Determine the (x, y) coordinate at the center of the cell enclosing the given text.  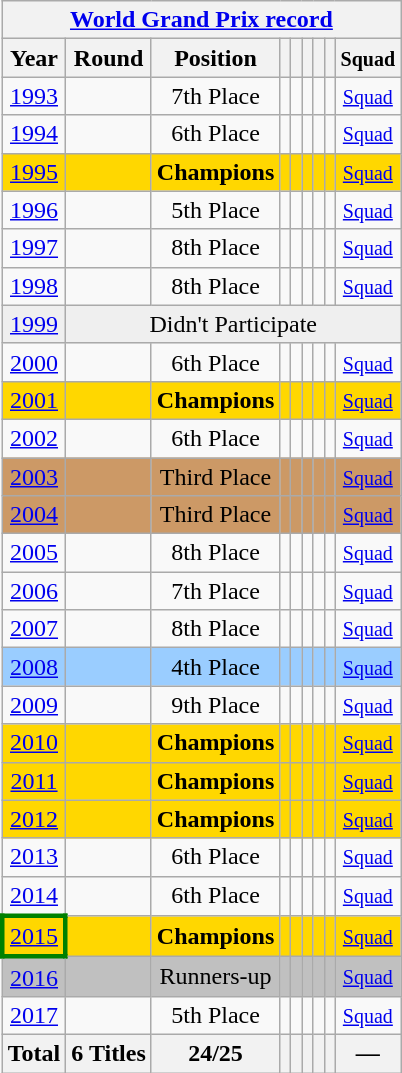
2000 (34, 362)
— (368, 1053)
2009 (34, 705)
1995 (34, 172)
24/25 (215, 1053)
2001 (34, 400)
2007 (34, 629)
2003 (34, 477)
Year (34, 58)
6 Titles (109, 1053)
2011 (34, 781)
9th Place (215, 705)
2010 (34, 743)
2005 (34, 553)
2008 (34, 667)
Total (34, 1053)
1999 (34, 324)
2017 (34, 1015)
2006 (34, 591)
2002 (34, 438)
1994 (34, 134)
Didn't Participate (234, 324)
1998 (34, 286)
2015 (34, 936)
Runners-up (215, 977)
2004 (34, 515)
2013 (34, 857)
4th Place (215, 667)
World Grand Prix record (201, 20)
2012 (34, 819)
1993 (34, 96)
2014 (34, 896)
1997 (34, 248)
2016 (34, 977)
1996 (34, 210)
Round (109, 58)
Position (215, 58)
